Output the [X, Y] coordinate of the center of the cell containing the given text.  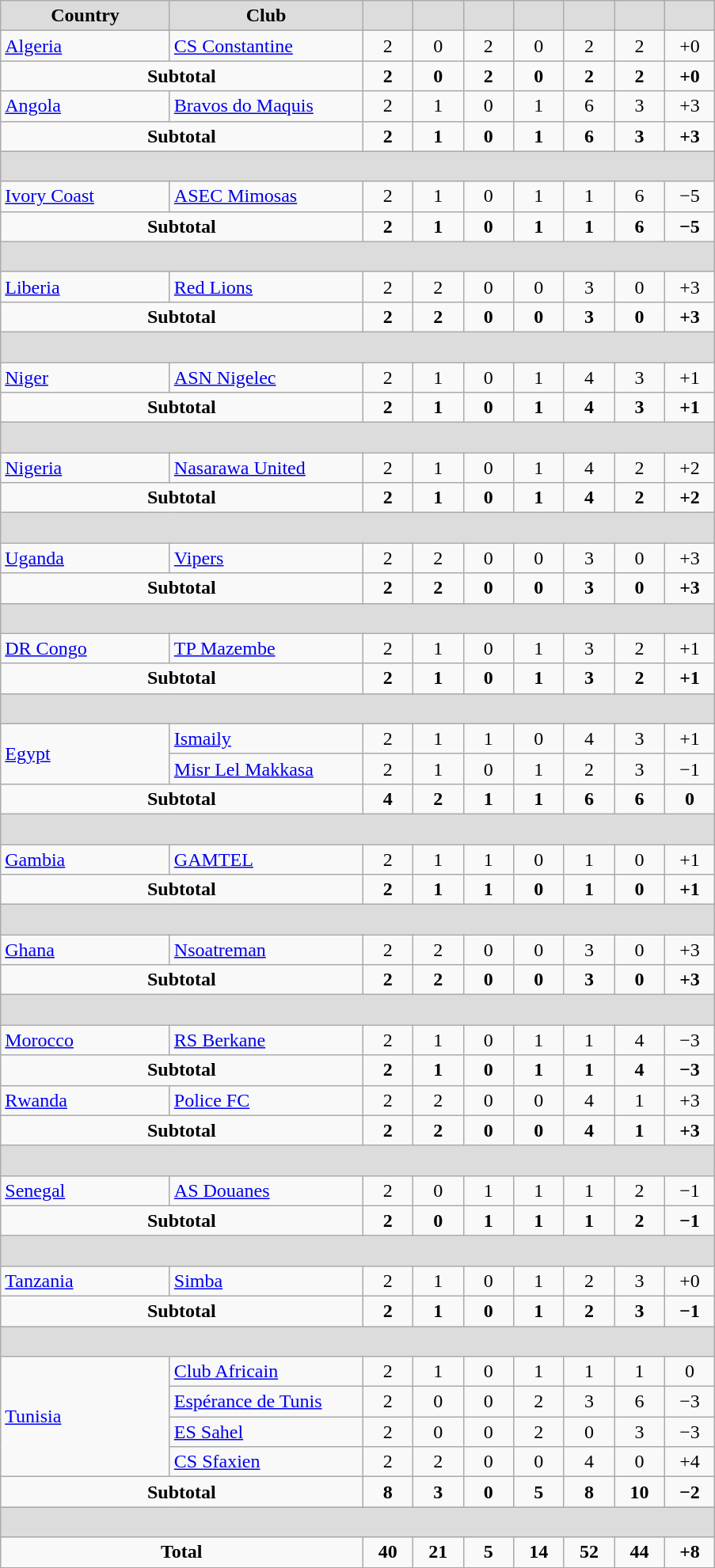
Ivory Coast [86, 196]
14 [539, 1552]
Rwanda [86, 1100]
Espérance de Tunis [266, 1402]
DR Congo [86, 648]
10 [640, 1492]
Ghana [86, 950]
RS Berkane [266, 1040]
Algeria [86, 46]
Vipers [266, 558]
Ismaily [266, 738]
+4 [690, 1462]
52 [589, 1552]
Liberia [86, 287]
Uganda [86, 558]
AS Douanes [266, 1190]
CS Constantine [266, 46]
44 [640, 1552]
Nigeria [86, 468]
Bravos do Maquis [266, 106]
Club Africain [266, 1372]
Morocco [86, 1040]
+8 [690, 1552]
−2 [690, 1492]
Nasarawa United [266, 468]
Misr Lel Makkasa [266, 769]
Red Lions [266, 287]
ES Sahel [266, 1432]
ASN Nigelec [266, 378]
Egypt [86, 754]
Tanzania [86, 1281]
Niger [86, 378]
Club [266, 16]
Simba [266, 1281]
GAMTEL [266, 859]
Angola [86, 106]
40 [388, 1552]
ASEC Mimosas [266, 196]
CS Sfaxien [266, 1462]
Senegal [86, 1190]
Country [86, 16]
Total [182, 1552]
Tunisia [86, 1417]
TP Mazembe [266, 648]
Gambia [86, 859]
Nsoatreman [266, 950]
Police FC [266, 1100]
21 [438, 1552]
